Return (x, y) of the center of cell containing provided text 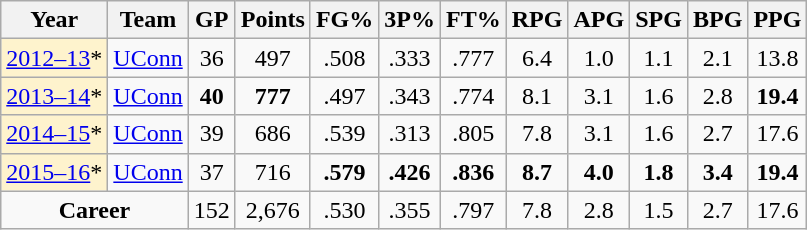
1.1 (659, 58)
2012–13* (54, 58)
.497 (344, 96)
.774 (473, 96)
.508 (344, 58)
PPG (778, 20)
8.1 (537, 96)
39 (212, 134)
777 (272, 96)
.343 (410, 96)
.805 (473, 134)
1.5 (659, 210)
2013–14* (54, 96)
6.4 (537, 58)
716 (272, 172)
686 (272, 134)
.797 (473, 210)
.777 (473, 58)
.313 (410, 134)
GP (212, 20)
.836 (473, 172)
40 (212, 96)
FT% (473, 20)
.539 (344, 134)
8.7 (537, 172)
152 (212, 210)
4.0 (599, 172)
Team (148, 20)
.530 (344, 210)
Year (54, 20)
3P% (410, 20)
1.8 (659, 172)
.426 (410, 172)
2.1 (717, 58)
.355 (410, 210)
BPG (717, 20)
36 (212, 58)
Career (94, 210)
APG (599, 20)
.333 (410, 58)
3.4 (717, 172)
2,676 (272, 210)
Points (272, 20)
.579 (344, 172)
1.0 (599, 58)
SPG (659, 20)
13.8 (778, 58)
RPG (537, 20)
497 (272, 58)
FG% (344, 20)
2015–16* (54, 172)
37 (212, 172)
2014–15* (54, 134)
